Determine the [x, y] coordinate at the center of the cell enclosing the given text.  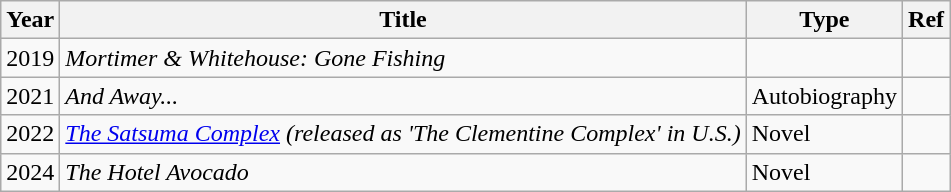
2021 [30, 96]
Autobiography [824, 96]
The Satsuma Complex (released as 'The Clementine Complex' in U.S.) [403, 134]
And Away... [403, 96]
2019 [30, 58]
2022 [30, 134]
Year [30, 20]
Ref [926, 20]
The Hotel Avocado [403, 172]
Type [824, 20]
Title [403, 20]
2024 [30, 172]
Mortimer & Whitehouse: Gone Fishing [403, 58]
